Extract the (x, y) coordinate from the center of the cell holding the provided text.  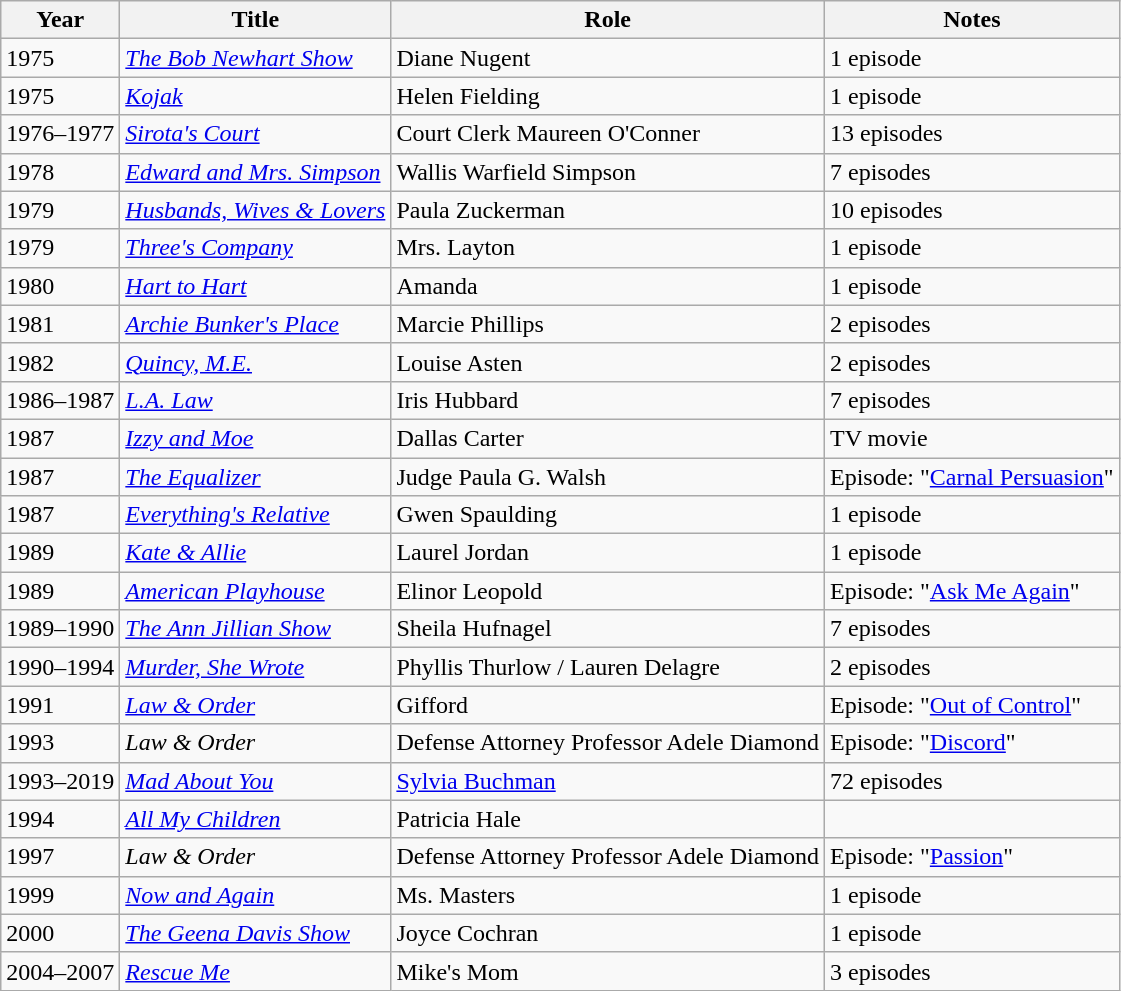
1976–1977 (60, 134)
American Playhouse (256, 591)
1993 (60, 743)
Judge Paula G. Walsh (608, 477)
The Bob Newhart Show (256, 58)
Sylvia Buchman (608, 781)
Episode: "Carnal Persuasion" (972, 477)
Episode: "Passion" (972, 857)
Phyllis Thurlow / Lauren Delagre (608, 667)
1980 (60, 286)
Paula Zuckerman (608, 210)
10 episodes (972, 210)
1997 (60, 857)
Gifford (608, 705)
1982 (60, 362)
Hart to Hart (256, 286)
Gwen Spaulding (608, 515)
1990–1994 (60, 667)
The Equalizer (256, 477)
Notes (972, 20)
2004–2007 (60, 971)
Rescue Me (256, 971)
Helen Fielding (608, 96)
1999 (60, 895)
Louise Asten (608, 362)
Diane Nugent (608, 58)
1981 (60, 324)
1989–1990 (60, 629)
The Ann Jillian Show (256, 629)
1994 (60, 819)
Sheila Hufnagel (608, 629)
L.A. Law (256, 400)
Izzy and Moe (256, 438)
2000 (60, 933)
1978 (60, 172)
Laurel Jordan (608, 553)
Archie Bunker's Place (256, 324)
Edward and Mrs. Simpson (256, 172)
Three's Company (256, 248)
Sirota's Court (256, 134)
All My Children (256, 819)
72 episodes (972, 781)
Kate & Allie (256, 553)
13 episodes (972, 134)
Everything's Relative (256, 515)
Now and Again (256, 895)
3 episodes (972, 971)
Title (256, 20)
1986–1987 (60, 400)
Episode: "Discord" (972, 743)
Elinor Leopold (608, 591)
Mad About You (256, 781)
Year (60, 20)
Patricia Hale (608, 819)
Marcie Phillips (608, 324)
Joyce Cochran (608, 933)
The Geena Davis Show (256, 933)
Murder, She Wrote (256, 667)
Dallas Carter (608, 438)
1993–2019 (60, 781)
1991 (60, 705)
Mike's Mom (608, 971)
TV movie (972, 438)
Kojak (256, 96)
Mrs. Layton (608, 248)
Court Clerk Maureen O'Conner (608, 134)
Role (608, 20)
Episode: "Ask Me Again" (972, 591)
Episode: "Out of Control" (972, 705)
Iris Hubbard (608, 400)
Quincy, M.E. (256, 362)
Amanda (608, 286)
Wallis Warfield Simpson (608, 172)
Husbands, Wives & Lovers (256, 210)
Ms. Masters (608, 895)
